Capture the cell that displays the provided text and extract its (x, y) central coordinate. 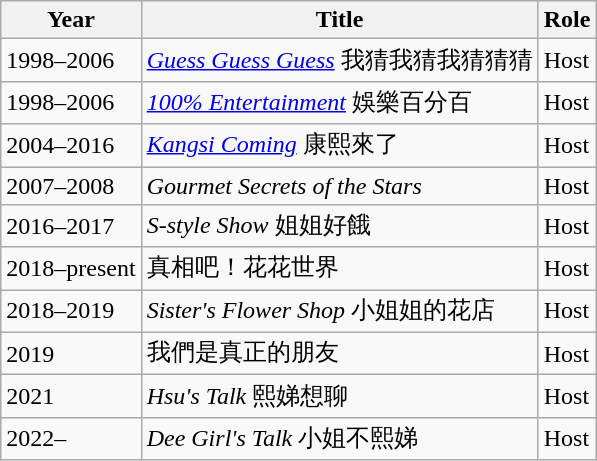
Dee Girl's Talk 小姐不熙娣 (340, 438)
Sister's Flower Shop 小姐姐的花店 (340, 312)
Role (567, 20)
100% Entertainment 娛樂百分百 (340, 102)
Title (340, 20)
Kangsi Coming 康熙來了 (340, 146)
Guess Guess Guess 我猜我猜我猜猜猜 (340, 60)
2022– (71, 438)
Year (71, 20)
2016–2017 (71, 226)
2018–2019 (71, 312)
S-style Show 姐姐好餓 (340, 226)
我們是真正的朋友 (340, 354)
2019 (71, 354)
2021 (71, 396)
2004–2016 (71, 146)
Hsu's Talk 熙娣想聊 (340, 396)
真相吧！花花世界 (340, 268)
2018–present (71, 268)
Gourmet Secrets of the Stars (340, 185)
2007–2008 (71, 185)
